Scan for the cell matching the given text and deliver its [X, Y] coordinate at center. 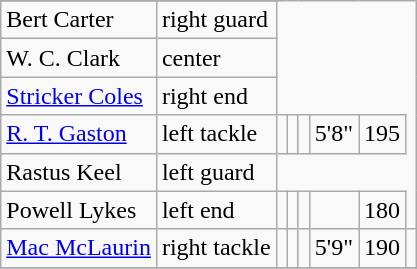
195 [382, 134]
W. C. Clark [79, 58]
Powell Lykes [79, 210]
right guard [216, 20]
Bert Carter [79, 20]
Rastus Keel [79, 172]
R. T. Gaston [79, 134]
180 [382, 210]
center [216, 58]
left guard [216, 172]
Stricker Coles [79, 96]
right end [216, 96]
left tackle [216, 134]
190 [382, 248]
right tackle [216, 248]
Mac McLaurin [79, 248]
5'9" [334, 248]
5'8" [334, 134]
left end [216, 210]
